Detect which cell encompasses the target text, then output its (x, y) center coordinate. 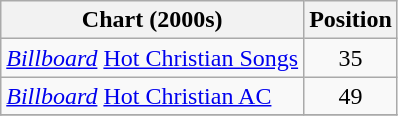
Position (351, 20)
Chart (2000s) (152, 20)
Billboard Hot Christian Songs (152, 58)
35 (351, 58)
49 (351, 96)
Billboard Hot Christian AC (152, 96)
